Identify which cell holds the provided text, then report its [x, y] central coordinate. 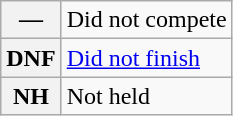
Not held [146, 96]
DNF [31, 58]
— [31, 20]
Did not compete [146, 20]
Did not finish [146, 58]
NH [31, 96]
